Identify which cell holds the provided text, then report its [x, y] central coordinate. 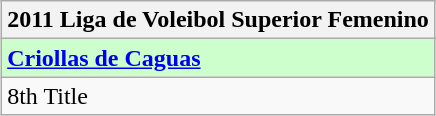
Criollas de Caguas [218, 58]
8th Title [218, 96]
2011 Liga de Voleibol Superior Femenino [218, 20]
